Output the [x, y] coordinate of the center of the cell containing the given text.  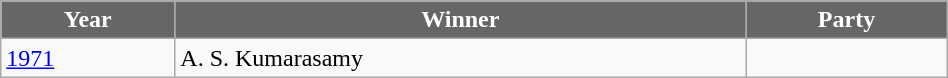
1971 [88, 58]
A. S. Kumarasamy [460, 58]
Year [88, 20]
Winner [460, 20]
Party [847, 20]
